Identify which cell holds the provided text, then report its [x, y] central coordinate. 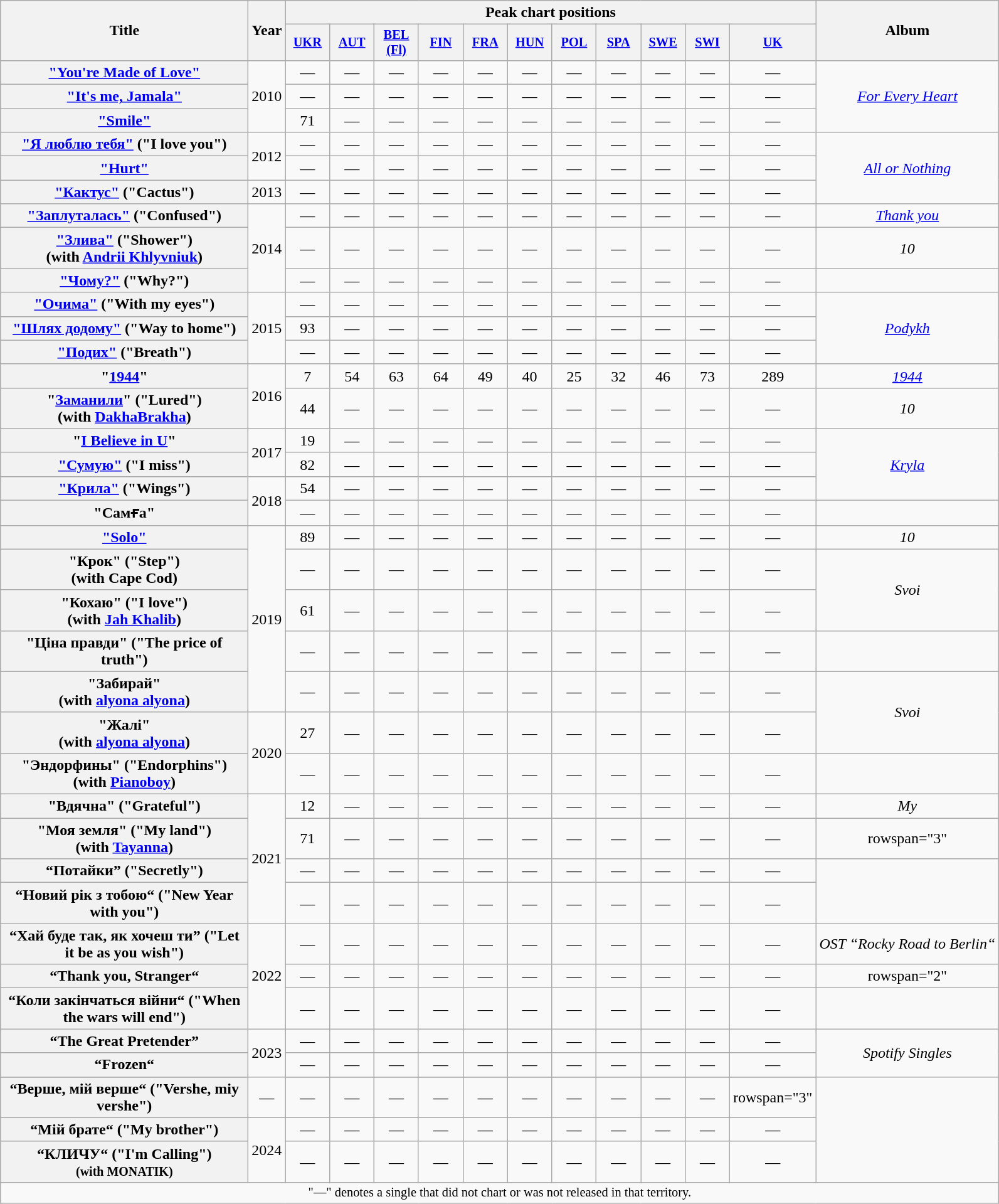
"Ціна правди" ("The price of truth") [124, 651]
SWI [707, 43]
61 [307, 610]
UK [773, 43]
2024 [267, 1149]
7 [307, 376]
289 [773, 376]
“Верше, мій верше“ ("Vershe, miy vershe") [124, 1097]
SPA [618, 43]
2013 [267, 192]
"Заманили" ("Lured")(with DakhaBrakha) [124, 408]
For Every Heart [907, 96]
Spotify Singles [907, 1053]
Podykh [907, 328]
"Самға" [124, 513]
93 [307, 328]
HUN [529, 43]
"Крок" ("Step")(with Cape Cod) [124, 570]
“The Great Pretender” [124, 1041]
27 [307, 733]
2021 [267, 859]
"It's me, Jamala" [124, 97]
"Жалі" (with alyona alyona) [124, 733]
19 [307, 440]
SWE [663, 43]
73 [707, 376]
"Подих" ("Breath") [124, 352]
“Frozen“ [124, 1065]
"Чому?" ("Why?") [124, 280]
FIN [440, 43]
"Hurt" [124, 168]
"You're Made of Love" [124, 72]
"Сумую" ("I miss") [124, 464]
40 [529, 376]
2018 [267, 501]
2019 [267, 619]
"Злива" ("Shower")(with Andrii Khlyvniuk) [124, 248]
1944 [907, 376]
Thank you [907, 216]
"Я люблю тебя" ("I love you") [124, 144]
2010 [267, 96]
“Коли закінчаться війни“ ("When the wars will end") [124, 1009]
Kryla [907, 464]
“Мій брате“ ("My brother") [124, 1129]
AUT [352, 43]
“Новий рік з тобою“ ("New Year with you") [124, 903]
"Забирай" (with alyona alyona) [124, 691]
2017 [267, 452]
Title [124, 31]
2015 [267, 328]
rowspan="2" [907, 976]
OST “Rocky Road to Berlin“ [907, 944]
2016 [267, 397]
49 [485, 376]
32 [618, 376]
BEL(Fl) [396, 43]
2023 [267, 1053]
“КЛИЧУ“ ("I'm Calling") (with MONATIK) [124, 1162]
Peak chart positions [551, 13]
"Шлях додому" ("Way to home") [124, 328]
"Кактус" ("Cactus") [124, 192]
"Вдячна" ("Grateful") [124, 806]
"Очима" ("With my eyes") [124, 304]
“Потайки” ("Secretly") [124, 871]
2014 [267, 248]
"Solo" [124, 537]
89 [307, 537]
64 [440, 376]
"1944" [124, 376]
"Smile" [124, 120]
12 [307, 806]
“Thank you, Stranger“ [124, 976]
82 [307, 464]
UKR [307, 43]
"Кохаю" ("I love")(with Jah Khalib) [124, 610]
46 [663, 376]
"—" denotes a single that did not chart or was not released in that territory. [500, 1193]
"Эндорфины" ("Endorphins")(with Pianoboy) [124, 773]
Year [267, 31]
"I Believe in U" [124, 440]
POL [574, 43]
All or Nothing [907, 168]
2022 [267, 976]
25 [574, 376]
2012 [267, 156]
My [907, 806]
"Заплуталась" ("Confused") [124, 216]
63 [396, 376]
“Хай буде так, як хочеш ти” ("Let it be as you wish") [124, 944]
Album [907, 31]
FRA [485, 43]
44 [307, 408]
2020 [267, 753]
"Моя земля" ("My land")(with Tayanna) [124, 838]
"Крила" ("Wings") [124, 488]
